Detect which cell encompasses the target text, then output its (x, y) center coordinate. 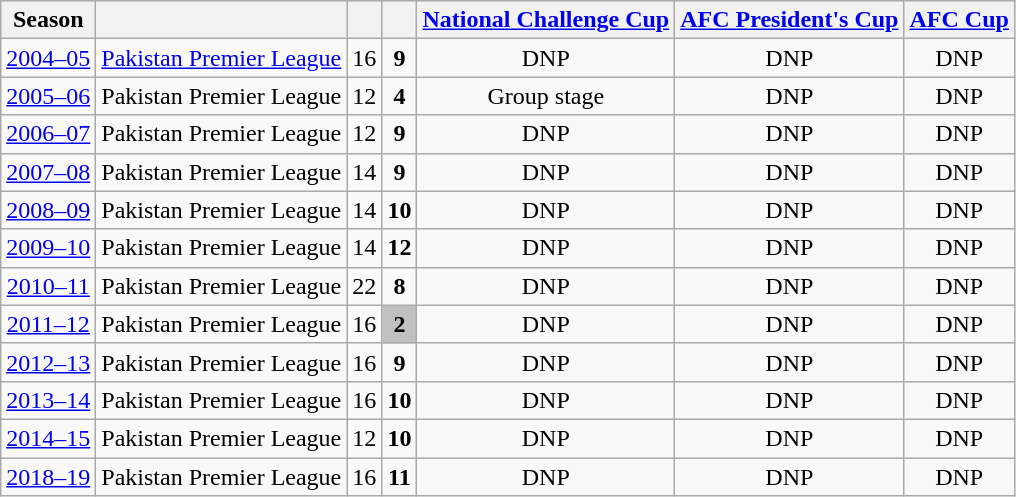
8 (400, 286)
2012–13 (48, 362)
Group stage (546, 96)
2009–10 (48, 248)
2005–06 (48, 96)
11 (400, 477)
National Challenge Cup (546, 20)
2014–15 (48, 438)
AFC Cup (959, 20)
2011–12 (48, 324)
2008–09 (48, 210)
2 (400, 324)
4 (400, 96)
2007–08 (48, 172)
AFC President's Cup (790, 20)
Season (48, 20)
2006–07 (48, 134)
2010–11 (48, 286)
2013–14 (48, 400)
22 (364, 286)
2018–19 (48, 477)
2004–05 (48, 58)
